From the cell containing the given text, extract its center point as (X, Y) coordinate. 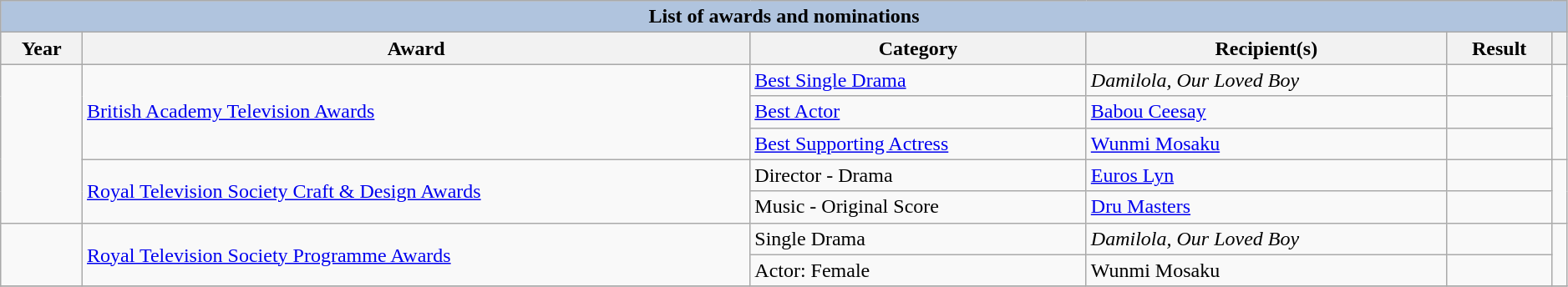
Dru Masters (1266, 207)
British Academy Television Awards (416, 112)
Babou Ceesay (1266, 112)
List of awards and nominations (784, 17)
Best Supporting Actress (918, 143)
Single Drama (918, 239)
Euros Lyn (1266, 175)
Best Actor (918, 112)
Recipient(s) (1266, 48)
Best Single Drama (918, 80)
Category (918, 48)
Director - Drama (918, 175)
Music - Original Score (918, 207)
Actor: Female (918, 270)
Royal Television Society Programme Awards (416, 254)
Royal Television Society Craft & Design Awards (416, 191)
Award (416, 48)
Result (1499, 48)
Year (42, 48)
